Search for the cell housing the specified text and yield its (x, y) center coordinate. 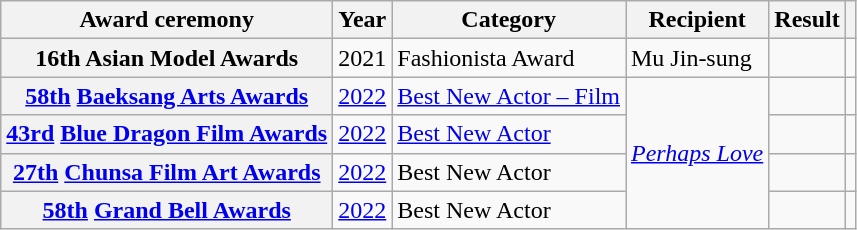
16th Asian Model Awards (167, 58)
Recipient (698, 20)
Best New Actor – Film (509, 96)
Perhaps Love (698, 153)
58th Grand Bell Awards (167, 210)
27th Chunsa Film Art Awards (167, 172)
Award ceremony (167, 20)
Category (509, 20)
43rd Blue Dragon Film Awards (167, 134)
Mu Jin-sung (698, 58)
58th Baeksang Arts Awards (167, 96)
Result (807, 20)
Year (362, 20)
2021 (362, 58)
Fashionista Award (509, 58)
